From the cell containing the given text, extract its center point as [X, Y] coordinate. 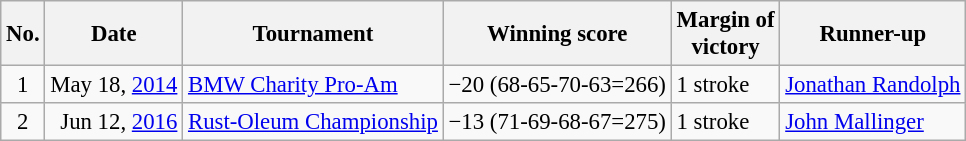
Rust-Oleum Championship [314, 122]
1 [23, 85]
Margin ofvictory [726, 34]
May 18, 2014 [114, 85]
Winning score [557, 34]
−20 (68-65-70-63=266) [557, 85]
−13 (71-69-68-67=275) [557, 122]
No. [23, 34]
Date [114, 34]
Tournament [314, 34]
BMW Charity Pro-Am [314, 85]
John Mallinger [873, 122]
Jonathan Randolph [873, 85]
2 [23, 122]
Runner-up [873, 34]
Jun 12, 2016 [114, 122]
